From the cell containing the given text, extract its center point as (X, Y) coordinate. 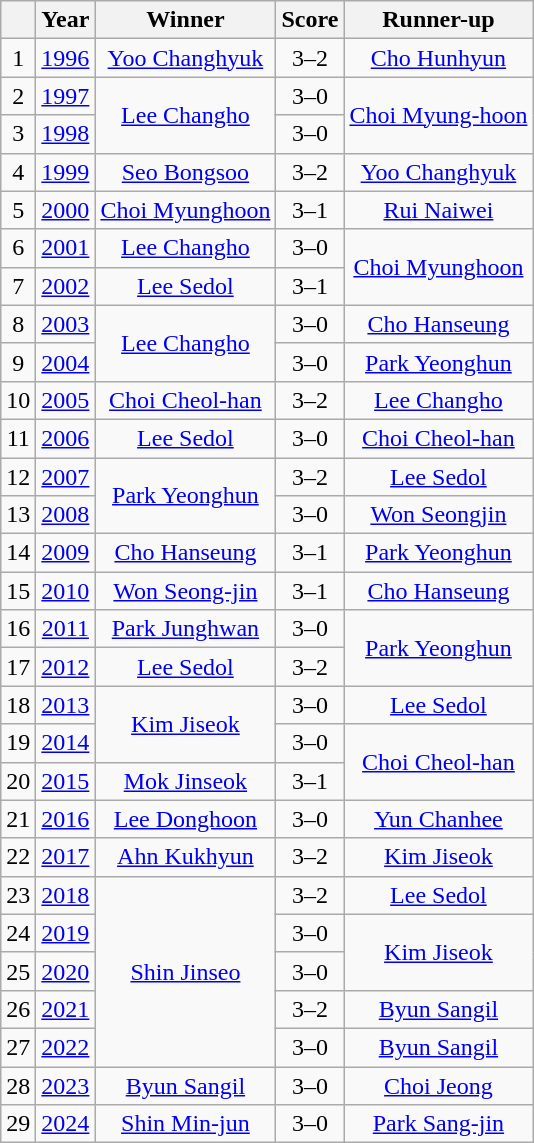
2005 (66, 400)
21 (18, 819)
Lee Donghoon (186, 819)
2007 (66, 477)
2023 (66, 1085)
10 (18, 400)
Runner-up (438, 20)
Yun Chanhee (438, 819)
2009 (66, 553)
3 (18, 134)
2024 (66, 1124)
2019 (66, 933)
2013 (66, 705)
7 (18, 286)
2016 (66, 819)
26 (18, 1009)
Score (310, 20)
18 (18, 705)
2014 (66, 743)
Park Sang-jin (438, 1124)
2022 (66, 1047)
Park Junghwan (186, 629)
2018 (66, 895)
5 (18, 210)
2 (18, 96)
2010 (66, 591)
2006 (66, 438)
Rui Naiwei (438, 210)
17 (18, 667)
22 (18, 857)
2011 (66, 629)
Won Seongjin (438, 515)
Seo Bongsoo (186, 172)
12 (18, 477)
28 (18, 1085)
19 (18, 743)
4 (18, 172)
2021 (66, 1009)
13 (18, 515)
25 (18, 971)
1997 (66, 96)
24 (18, 933)
2012 (66, 667)
27 (18, 1047)
Ahn Kukhyun (186, 857)
29 (18, 1124)
Winner (186, 20)
2017 (66, 857)
1996 (66, 58)
9 (18, 362)
2020 (66, 971)
2003 (66, 324)
Year (66, 20)
Cho Hunhyun (438, 58)
8 (18, 324)
1 (18, 58)
15 (18, 591)
16 (18, 629)
2004 (66, 362)
23 (18, 895)
Shin Min-jun (186, 1124)
Mok Jinseok (186, 781)
2008 (66, 515)
6 (18, 248)
2015 (66, 781)
2001 (66, 248)
14 (18, 553)
Shin Jinseo (186, 971)
2002 (66, 286)
Choi Jeong (438, 1085)
1998 (66, 134)
2000 (66, 210)
Choi Myung-hoon (438, 115)
Won Seong-jin (186, 591)
20 (18, 781)
1999 (66, 172)
11 (18, 438)
